Output the (X, Y) coordinate of the center of the cell containing the given text.  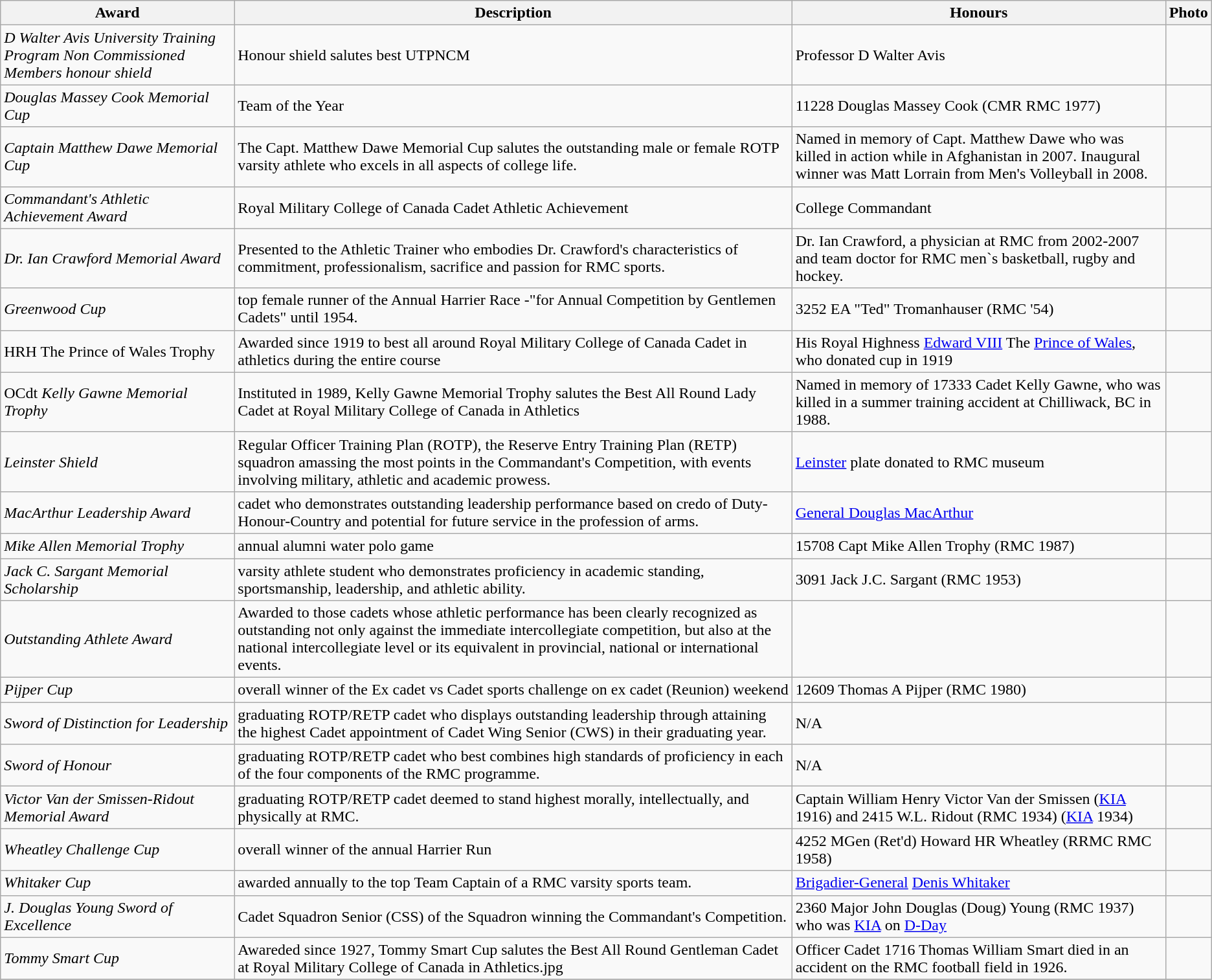
3091 Jack J.C. Sargant (RMC 1953) (979, 579)
graduating ROTP/RETP cadet who best combines high standards of proficiency in each of the four components of the RMC programme. (513, 765)
Leinster Shield (118, 462)
Royal Military College of Canada Cadet Athletic Achievement (513, 207)
Sword of Distinction for Leadership (118, 724)
4252 MGen (Ret'd) Howard HR Wheatley (RRMC RMC 1958) (979, 849)
College Commandant (979, 207)
Photo (1189, 13)
Officer Cadet 1716 Thomas William Smart died in an accident on the RMC football field in 1926. (979, 958)
annual alumni water polo game (513, 546)
Greenwood Cup (118, 309)
General Douglas MacArthur (979, 513)
OCdt Kelly Gawne Memorial Trophy (118, 402)
Leinster plate donated to RMC museum (979, 462)
Professor D Walter Avis (979, 55)
Douglas Massey Cook Memorial Cup (118, 106)
Honour shield salutes best UTPNCM (513, 55)
Tommy Smart Cup (118, 958)
Commandant's Athletic Achievement Award (118, 207)
Dr. Ian Crawford, a physician at RMC from 2002-2007 and team doctor for RMC men`s basketball, rugby and hockey. (979, 258)
Description (513, 13)
Awarded since 1919 to best all around Royal Military College of Canada Cadet in athletics during the entire course (513, 351)
15708 Capt Mike Allen Trophy (RMC 1987) (979, 546)
Pijper Cup (118, 690)
awarded annually to the top Team Captain of a RMC varsity sports team. (513, 883)
12609 Thomas A Pijper (RMC 1980) (979, 690)
Awareded since 1927, Tommy Smart Cup salutes the Best All Round Gentleman Cadet at Royal Military College of Canada in Athletics.jpg (513, 958)
J. Douglas Young Sword of Excellence (118, 917)
HRH The Prince of Wales Trophy (118, 351)
Brigadier-General Denis Whitaker (979, 883)
top female runner of the Annual Harrier Race -"for Annual Competition by Gentlemen Cadets" until 1954. (513, 309)
Sword of Honour (118, 765)
His Royal Highness Edward VIII The Prince of Wales, who donated cup in 1919 (979, 351)
MacArthur Leadership Award (118, 513)
The Capt. Matthew Dawe Memorial Cup salutes the outstanding male or female ROTP varsity athlete who excels in all aspects of college life. (513, 157)
3252 EA "Ted" Tromanhauser (RMC '54) (979, 309)
overall winner of the Ex cadet vs Cadet sports challenge on ex cadet (Reunion) weekend (513, 690)
Named in memory of 17333 Cadet Kelly Gawne, who was killed in a summer training accident at Chilliwack, BC in 1988. (979, 402)
graduating ROTP/RETP cadet deemed to stand highest morally, intellectually, and physically at RMC. (513, 808)
Dr. Ian Crawford Memorial Award (118, 258)
2360 Major John Douglas (Doug) Young (RMC 1937) who was KIA on D-Day (979, 917)
D Walter Avis University Training Program Non Commissioned Members honour shield (118, 55)
Jack C. Sargant Memorial Scholarship (118, 579)
Captain William Henry Victor Van der Smissen (KIA 1916) and 2415 W.L. Ridout (RMC 1934) (KIA 1934) (979, 808)
Presented to the Athletic Trainer who embodies Dr. Crawford's characteristics of commitment, professionalism, sacrifice and passion for RMC sports. (513, 258)
varsity athlete student who demonstrates proficiency in academic standing, sportsmanship, leadership, and athletic ability. (513, 579)
11228 Douglas Massey Cook (CMR RMC 1977) (979, 106)
Cadet Squadron Senior (CSS) of the Squadron winning the Commandant's Competition. (513, 917)
Outstanding Athlete Award (118, 640)
Honours (979, 13)
Wheatley Challenge Cup (118, 849)
Award (118, 13)
overall winner of the annual Harrier Run (513, 849)
Mike Allen Memorial Trophy (118, 546)
Team of the Year (513, 106)
Victor Van der Smissen-Ridout Memorial Award (118, 808)
Whitaker Cup (118, 883)
Instituted in 1989, Kelly Gawne Memorial Trophy salutes the Best All Round Lady Cadet at Royal Military College of Canada in Athletics (513, 402)
Captain Matthew Dawe Memorial Cup (118, 157)
